Determine the (X, Y) coordinate at the center of the cell enclosing the given text.  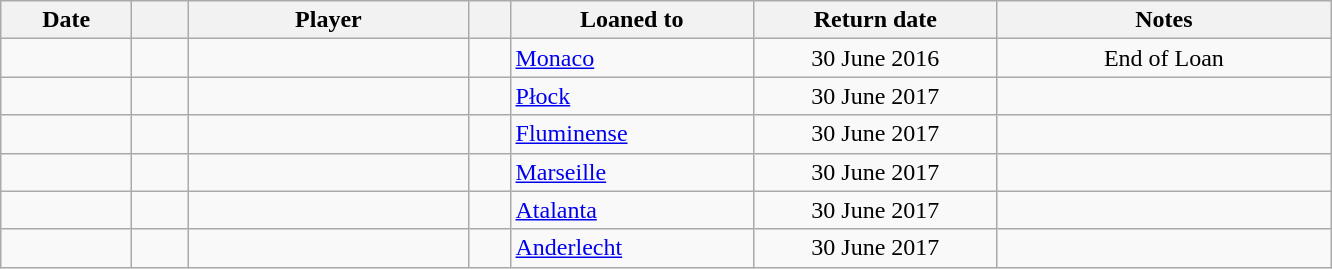
Fluminense (632, 134)
End of Loan (1164, 58)
Płock (632, 96)
Return date (876, 20)
Date (66, 20)
Monaco (632, 58)
30 June 2016 (876, 58)
Marseille (632, 172)
Anderlecht (632, 248)
Notes (1164, 20)
Loaned to (632, 20)
Player (328, 20)
Atalanta (632, 210)
